Search for the cell housing the specified text and yield its (X, Y) center coordinate. 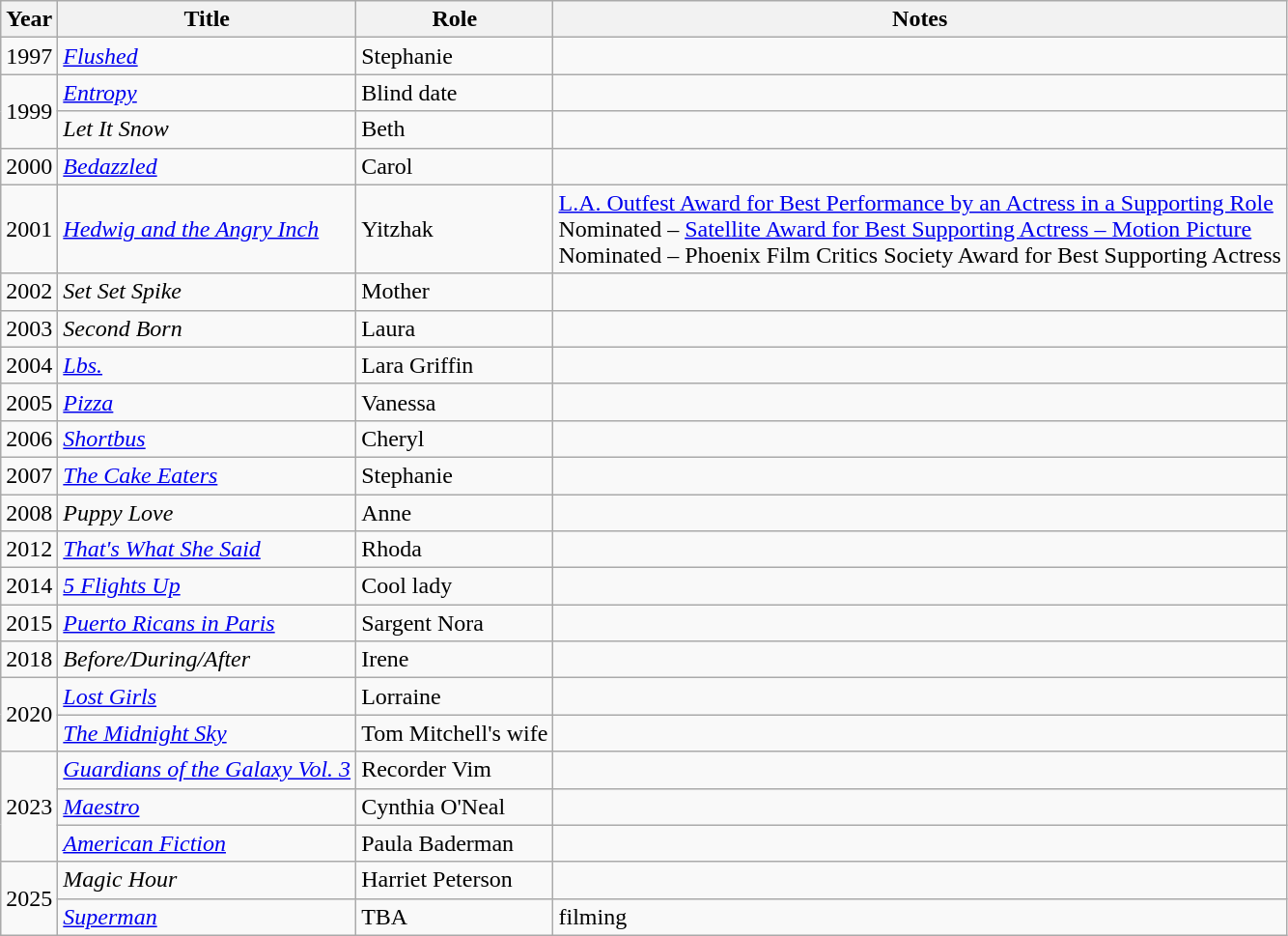
Magic Hour (207, 880)
Guardians of the Galaxy Vol. 3 (207, 770)
Lost Girls (207, 696)
2008 (29, 513)
Hedwig and the Angry Inch (207, 229)
2002 (29, 292)
Before/During/After (207, 660)
Carol (455, 166)
Lorraine (455, 696)
Second Born (207, 328)
Cheryl (455, 439)
Blind date (455, 93)
Tom Mitchell's wife (455, 733)
2003 (29, 328)
2005 (29, 402)
TBA (455, 917)
Lbs. (207, 365)
Bedazzled (207, 166)
Let It Snow (207, 129)
Superman (207, 917)
2023 (29, 807)
Role (455, 19)
2006 (29, 439)
1999 (29, 111)
Year (29, 19)
American Fiction (207, 843)
Cool lady (455, 586)
Title (207, 19)
The Midnight Sky (207, 733)
Mother (455, 292)
Flushed (207, 56)
2025 (29, 898)
Set Set Spike (207, 292)
Recorder Vim (455, 770)
2012 (29, 550)
Irene (455, 660)
Entropy (207, 93)
Puppy Love (207, 513)
Harriet Peterson (455, 880)
Sargent Nora (455, 623)
Rhoda (455, 550)
Anne (455, 513)
filming (919, 917)
Notes (919, 19)
2015 (29, 623)
1997 (29, 56)
The Cake Eaters (207, 475)
2000 (29, 166)
Puerto Ricans in Paris (207, 623)
Yitzhak (455, 229)
Maestro (207, 807)
2001 (29, 229)
Pizza (207, 402)
Cynthia O'Neal (455, 807)
Laura (455, 328)
Shortbus (207, 439)
5 Flights Up (207, 586)
2020 (29, 715)
2007 (29, 475)
2014 (29, 586)
Beth (455, 129)
Paula Baderman (455, 843)
Lara Griffin (455, 365)
That's What She Said (207, 550)
Vanessa (455, 402)
2004 (29, 365)
2018 (29, 660)
